Provide the (X, Y) coordinate of the cell's center where the given text is located.  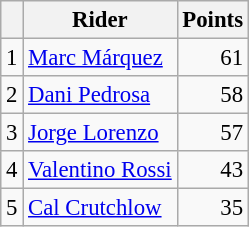
Rider (100, 20)
3 (12, 133)
Cal Crutchlow (100, 208)
57 (212, 133)
5 (12, 208)
58 (212, 95)
1 (12, 58)
Points (212, 20)
Jorge Lorenzo (100, 133)
61 (212, 58)
4 (12, 170)
2 (12, 95)
35 (212, 208)
Valentino Rossi (100, 170)
Marc Márquez (100, 58)
43 (212, 170)
Dani Pedrosa (100, 95)
